Extract the (x, y) coordinate from the center of the cell holding the provided text.  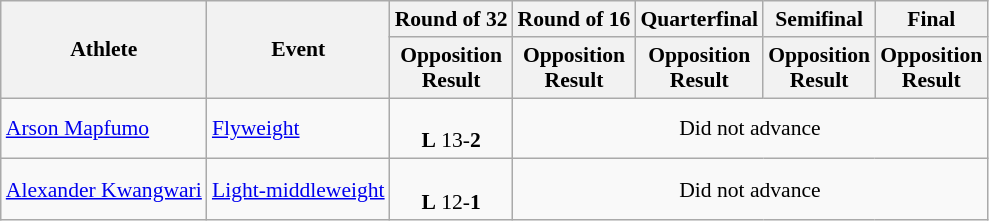
Event (298, 50)
L 13-2 (452, 128)
Alexander Kwangwari (104, 190)
Round of 32 (452, 19)
Athlete (104, 50)
L 12-1 (452, 190)
Round of 16 (574, 19)
Final (931, 19)
Flyweight (298, 128)
Arson Mapfumo (104, 128)
Semifinal (819, 19)
Quarterfinal (699, 19)
Light-middleweight (298, 190)
